Extract the [x, y] coordinate from the center of the cell holding the provided text.  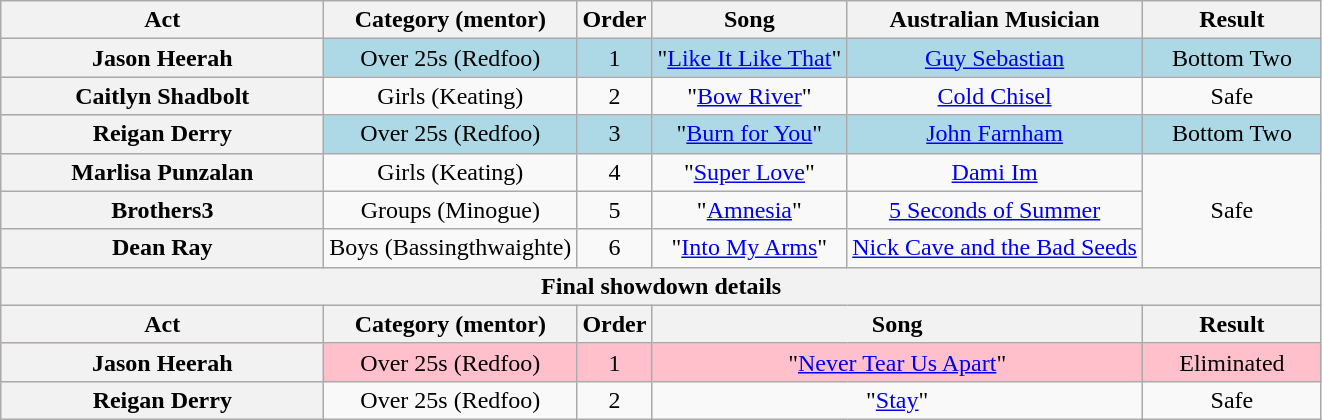
Caitlyn Shadbolt [162, 96]
"Like It Like That" [750, 58]
"Burn for You" [750, 134]
Marlisa Punzalan [162, 172]
5 [614, 210]
Nick Cave and the Bad Seeds [995, 248]
Dami Im [995, 172]
Cold Chisel [995, 96]
John Farnham [995, 134]
6 [614, 248]
3 [614, 134]
"Super Love" [750, 172]
5 Seconds of Summer [995, 210]
Dean Ray [162, 248]
Eliminated [1232, 362]
"Never Tear Us Apart" [897, 362]
Groups (Minogue) [450, 210]
"Bow River" [750, 96]
Guy Sebastian [995, 58]
Brothers3 [162, 210]
"Amnesia" [750, 210]
4 [614, 172]
Australian Musician [995, 20]
"Stay" [897, 400]
Boys (Bassingthwaighte) [450, 248]
"Into My Arms" [750, 248]
Final showdown details [662, 286]
